Detect which cell encompasses the target text, then output its [X, Y] center coordinate. 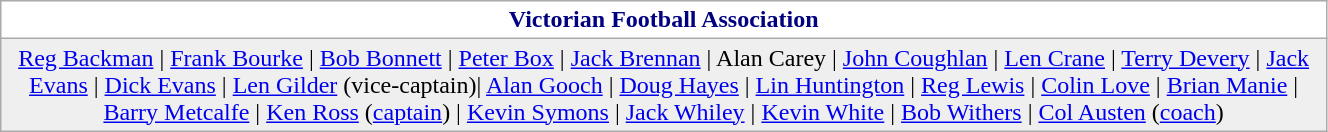
Victorian Football Association [664, 20]
